Return (X, Y) of the center of cell containing provided text 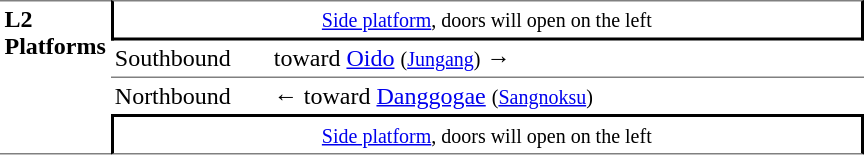
← toward Danggogae (Sangnoksu) (566, 95)
Northbound (190, 95)
Southbound (190, 58)
toward Oido (Jungang) → (566, 58)
L2Platforms (55, 77)
